Return [X, Y] of the center of cell containing provided text 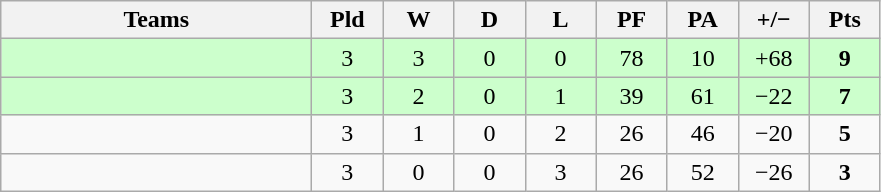
52 [702, 172]
7 [844, 96]
5 [844, 134]
−20 [774, 134]
PA [702, 20]
39 [632, 96]
−26 [774, 172]
9 [844, 58]
61 [702, 96]
L [560, 20]
78 [632, 58]
10 [702, 58]
+68 [774, 58]
W [418, 20]
+/− [774, 20]
−22 [774, 96]
Pld [348, 20]
Teams [156, 20]
PF [632, 20]
46 [702, 134]
Pts [844, 20]
D [490, 20]
